Identify which cell holds the provided text, then report its (x, y) central coordinate. 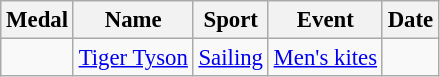
Men's kites (325, 58)
Medal (38, 20)
Date (410, 20)
Tiger Tyson (133, 58)
Event (325, 20)
Name (133, 20)
Sailing (230, 58)
Sport (230, 20)
